Determine the [x, y] coordinate at the center of the cell enclosing the given text.  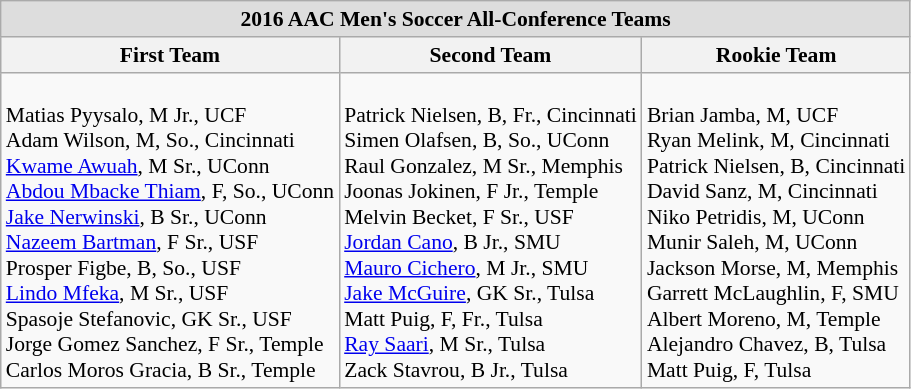
Second Team [490, 55]
First Team [170, 55]
2016 AAC Men's Soccer All-Conference Teams [456, 19]
Rookie Team [776, 55]
